Locate the cell with the specified text and output its [x, y] center coordinate. 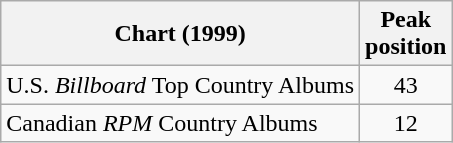
43 [406, 85]
12 [406, 123]
Chart (1999) [180, 34]
Canadian RPM Country Albums [180, 123]
Peakposition [406, 34]
U.S. Billboard Top Country Albums [180, 85]
